Identify which cell holds the provided text, then report its [x, y] central coordinate. 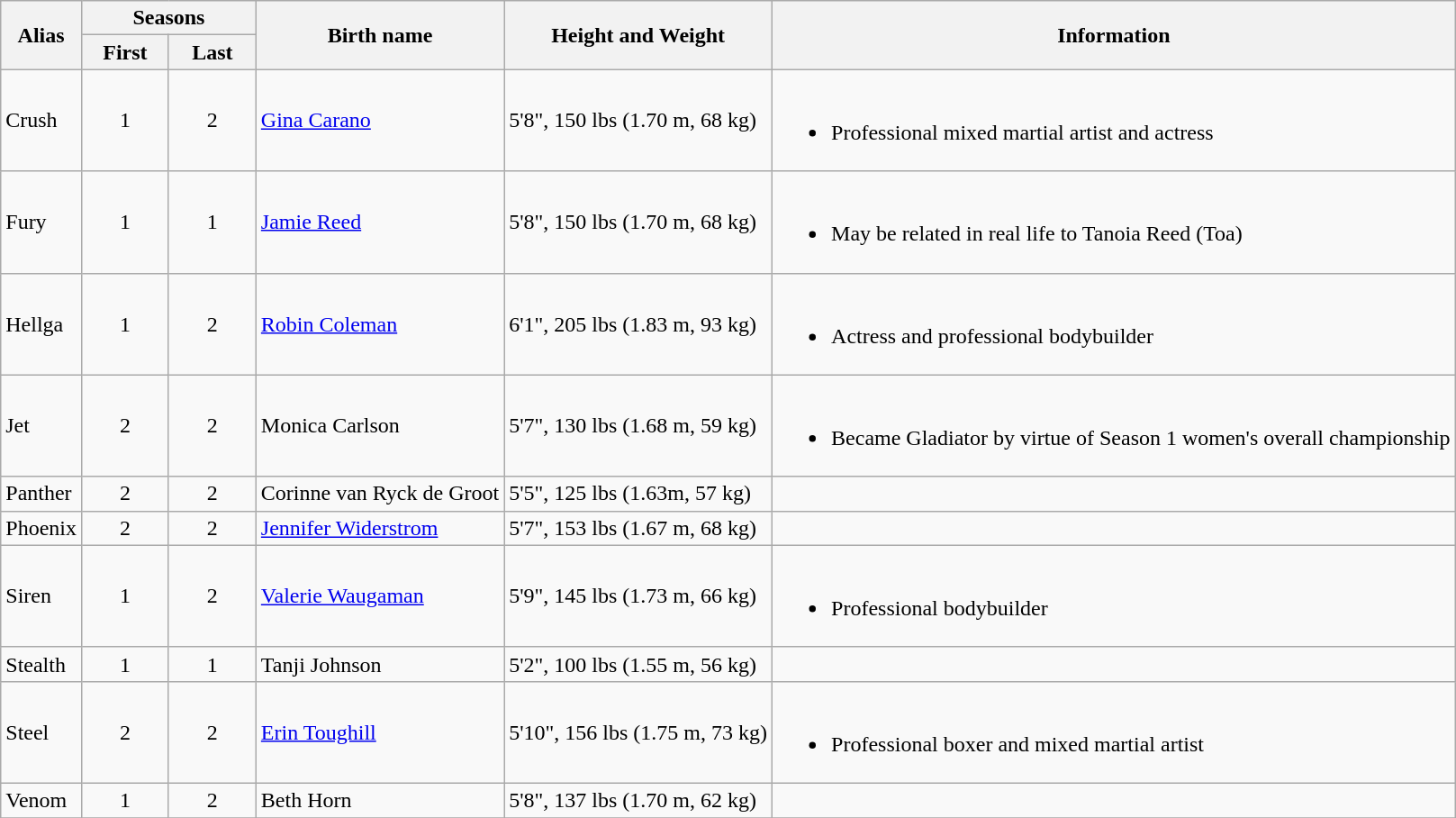
Tanji Johnson [380, 664]
Height and Weight [638, 35]
5'7", 130 lbs (1.68 m, 59 kg) [638, 425]
Seasons [168, 18]
Crush [41, 121]
5'9", 145 lbs (1.73 m, 66 kg) [638, 596]
Erin Toughill [380, 732]
Birth name [380, 35]
Became Gladiator by virtue of Season 1 women's overall championship [1115, 425]
Hellga [41, 324]
Fury [41, 222]
5'10", 156 lbs (1.75 m, 73 kg) [638, 732]
Jennifer Widerstrom [380, 528]
Actress and professional bodybuilder [1115, 324]
5'7", 153 lbs (1.67 m, 68 kg) [638, 528]
Jet [41, 425]
Gina Carano [380, 121]
Information [1115, 35]
Alias [41, 35]
5'8", 137 lbs (1.70 m, 62 kg) [638, 800]
5'2", 100 lbs (1.55 m, 56 kg) [638, 664]
Professional mixed martial artist and actress [1115, 121]
Beth Horn [380, 800]
Venom [41, 800]
Monica Carlson [380, 425]
Steel [41, 732]
5'5", 125 lbs (1.63m, 57 kg) [638, 494]
May be related in real life to Tanoia Reed (Toa) [1115, 222]
Phoenix [41, 528]
First [124, 52]
Stealth [41, 664]
Corinne van Ryck de Groot [380, 494]
Robin Coleman [380, 324]
Jamie Reed [380, 222]
Panther [41, 494]
Professional boxer and mixed martial artist [1115, 732]
6'1", 205 lbs (1.83 m, 93 kg) [638, 324]
Siren [41, 596]
Valerie Waugaman [380, 596]
Last [213, 52]
Professional bodybuilder [1115, 596]
